Return (X, Y) of the center of cell containing provided text 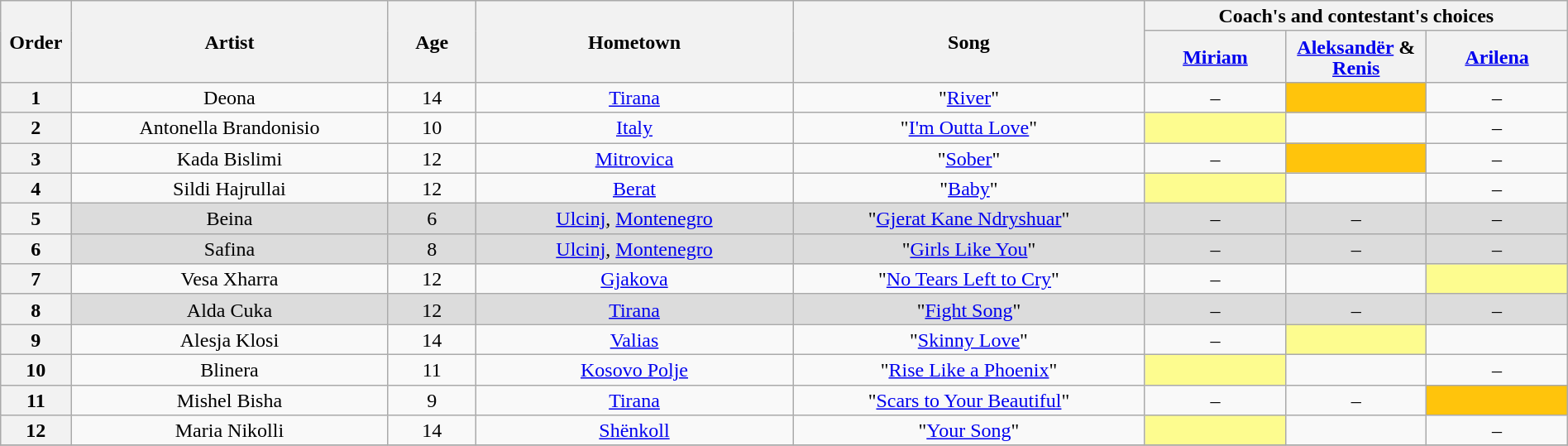
Aleksandër & Renis (1356, 56)
Arilena (1497, 56)
Song (969, 41)
"Rise Like a Phoenix" (969, 369)
1 (36, 98)
Alesja Klosi (230, 339)
"Baby" (969, 189)
2 (36, 127)
Kosovo Polje (633, 369)
Mishel Bisha (230, 400)
Coach's and contestant's choices (1356, 17)
Order (36, 41)
Berat (633, 189)
Deona (230, 98)
Artist (230, 41)
"Sober" (969, 157)
Kada Bislimi (230, 157)
Sildi Hajrullai (230, 189)
"Your Song" (969, 430)
Antonella Brandonisio (230, 127)
Age (432, 41)
"Fight Song" (969, 309)
"Girls Like You" (969, 248)
Maria Nikolli (230, 430)
Hometown (633, 41)
"I'm Outta Love" (969, 127)
Miriam (1215, 56)
7 (36, 280)
Gjakova (633, 280)
4 (36, 189)
Italy (633, 127)
"Gjerat Kane Ndryshuar" (969, 218)
5 (36, 218)
3 (36, 157)
Safina (230, 248)
Alda Cuka (230, 309)
Blinera (230, 369)
Beina (230, 218)
"No Tears Left to Cry" (969, 280)
"Scars to Your Beautiful" (969, 400)
Valias (633, 339)
Mitrovica (633, 157)
"River" (969, 98)
Shënkoll (633, 430)
"Skinny Love" (969, 339)
Vesa Xharra (230, 280)
